Find where the given text appears and provide that cell's center as (X, Y) coordinate. 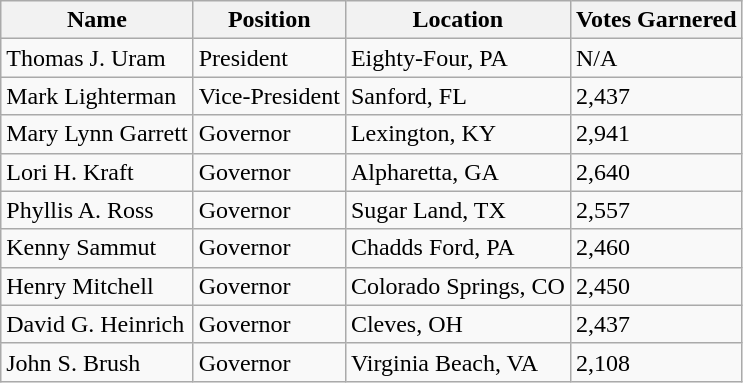
Eighty-Four, PA (458, 58)
Chadds Ford, PA (458, 248)
John S. Brush (97, 362)
Mark Lighterman (97, 96)
Votes Garnered (656, 20)
Cleves, OH (458, 324)
2,460 (656, 248)
Position (269, 20)
2,640 (656, 172)
N/A (656, 58)
Colorado Springs, CO (458, 286)
Vice-President (269, 96)
Lexington, KY (458, 134)
David G. Heinrich (97, 324)
2,941 (656, 134)
Thomas J. Uram (97, 58)
Sanford, FL (458, 96)
Location (458, 20)
Kenny Sammut (97, 248)
Lori H. Kraft (97, 172)
Alpharetta, GA (458, 172)
Phyllis A. Ross (97, 210)
2,450 (656, 286)
Henry Mitchell (97, 286)
Mary Lynn Garrett (97, 134)
Virginia Beach, VA (458, 362)
President (269, 58)
2,557 (656, 210)
Name (97, 20)
Sugar Land, TX (458, 210)
2,108 (656, 362)
